Determine the (X, Y) coordinate at the center of the cell enclosing the given text.  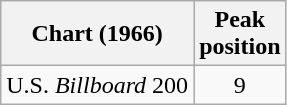
Peakposition (240, 34)
9 (240, 85)
Chart (1966) (98, 34)
U.S. Billboard 200 (98, 85)
